Locate the cell with the specified text and output its [X, Y] center coordinate. 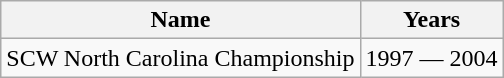
Name [180, 20]
Years [432, 20]
1997 — 2004 [432, 58]
SCW North Carolina Championship [180, 58]
